Provide the [X, Y] coordinate of the cell's center where the given text is located.  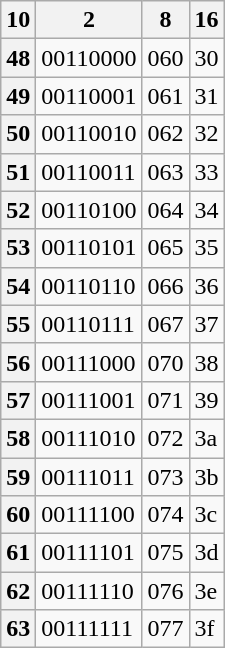
36 [206, 286]
00110010 [89, 134]
00111100 [89, 515]
062 [166, 134]
63 [18, 629]
3a [206, 438]
3f [206, 629]
074 [166, 515]
55 [18, 324]
33 [206, 172]
60 [18, 515]
48 [18, 58]
50 [18, 134]
32 [206, 134]
62 [18, 591]
00111011 [89, 477]
8 [166, 20]
38 [206, 362]
00110001 [89, 96]
060 [166, 58]
58 [18, 438]
51 [18, 172]
3c [206, 515]
16 [206, 20]
59 [18, 477]
063 [166, 172]
2 [89, 20]
54 [18, 286]
61 [18, 553]
072 [166, 438]
00111000 [89, 362]
073 [166, 477]
00110110 [89, 286]
00111101 [89, 553]
52 [18, 210]
065 [166, 248]
31 [206, 96]
3b [206, 477]
53 [18, 248]
00110011 [89, 172]
00110100 [89, 210]
34 [206, 210]
57 [18, 400]
3e [206, 591]
00110000 [89, 58]
066 [166, 286]
061 [166, 96]
00111110 [89, 591]
077 [166, 629]
071 [166, 400]
00110111 [89, 324]
064 [166, 210]
00111111 [89, 629]
10 [18, 20]
35 [206, 248]
39 [206, 400]
075 [166, 553]
49 [18, 96]
00111001 [89, 400]
56 [18, 362]
00110101 [89, 248]
37 [206, 324]
00111010 [89, 438]
3d [206, 553]
070 [166, 362]
076 [166, 591]
30 [206, 58]
067 [166, 324]
